Locate the cell with the specified text and output its [X, Y] center coordinate. 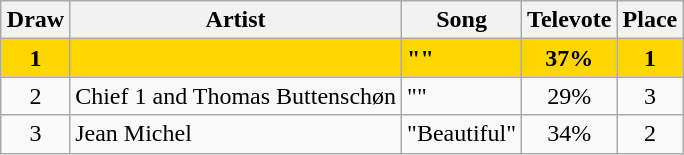
Jean Michel [236, 134]
Place [650, 20]
34% [570, 134]
37% [570, 58]
Artist [236, 20]
Draw [35, 20]
Song [462, 20]
"Beautiful" [462, 134]
29% [570, 96]
Televote [570, 20]
Chief 1 and Thomas Buttenschøn [236, 96]
